Search for the cell housing the specified text and yield its [X, Y] center coordinate. 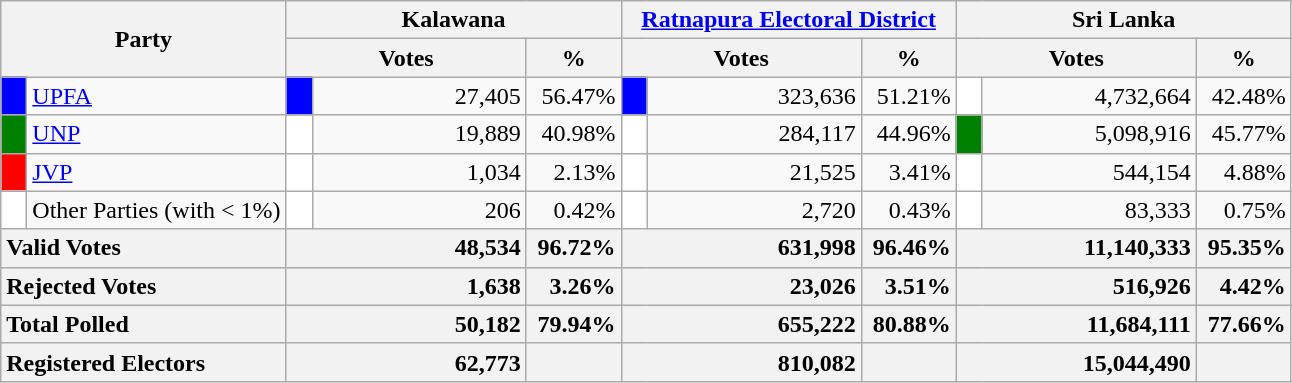
516,926 [1076, 286]
23,026 [741, 286]
3.26% [574, 286]
UPFA [156, 96]
96.72% [574, 248]
45.77% [1244, 134]
11,140,333 [1076, 248]
810,082 [741, 362]
0.75% [1244, 210]
Registered Electors [144, 362]
19,889 [419, 134]
544,154 [1089, 172]
Ratnapura Electoral District [788, 20]
284,117 [754, 134]
83,333 [1089, 210]
40.98% [574, 134]
79.94% [574, 324]
0.43% [908, 210]
Rejected Votes [144, 286]
80.88% [908, 324]
27,405 [419, 96]
21,525 [754, 172]
206 [419, 210]
11,684,111 [1076, 324]
95.35% [1244, 248]
51.21% [908, 96]
4,732,664 [1089, 96]
Party [144, 39]
1,638 [406, 286]
Total Polled [144, 324]
2.13% [574, 172]
77.66% [1244, 324]
JVP [156, 172]
Other Parties (with < 1%) [156, 210]
323,636 [754, 96]
631,998 [741, 248]
1,034 [419, 172]
4.88% [1244, 172]
2,720 [754, 210]
48,534 [406, 248]
4.42% [1244, 286]
Kalawana [454, 20]
44.96% [908, 134]
3.51% [908, 286]
3.41% [908, 172]
42.48% [1244, 96]
655,222 [741, 324]
62,773 [406, 362]
15,044,490 [1076, 362]
56.47% [574, 96]
0.42% [574, 210]
Valid Votes [144, 248]
50,182 [406, 324]
96.46% [908, 248]
5,098,916 [1089, 134]
UNP [156, 134]
Sri Lanka [1124, 20]
